From the cell containing the given text, extract its center point as (X, Y) coordinate. 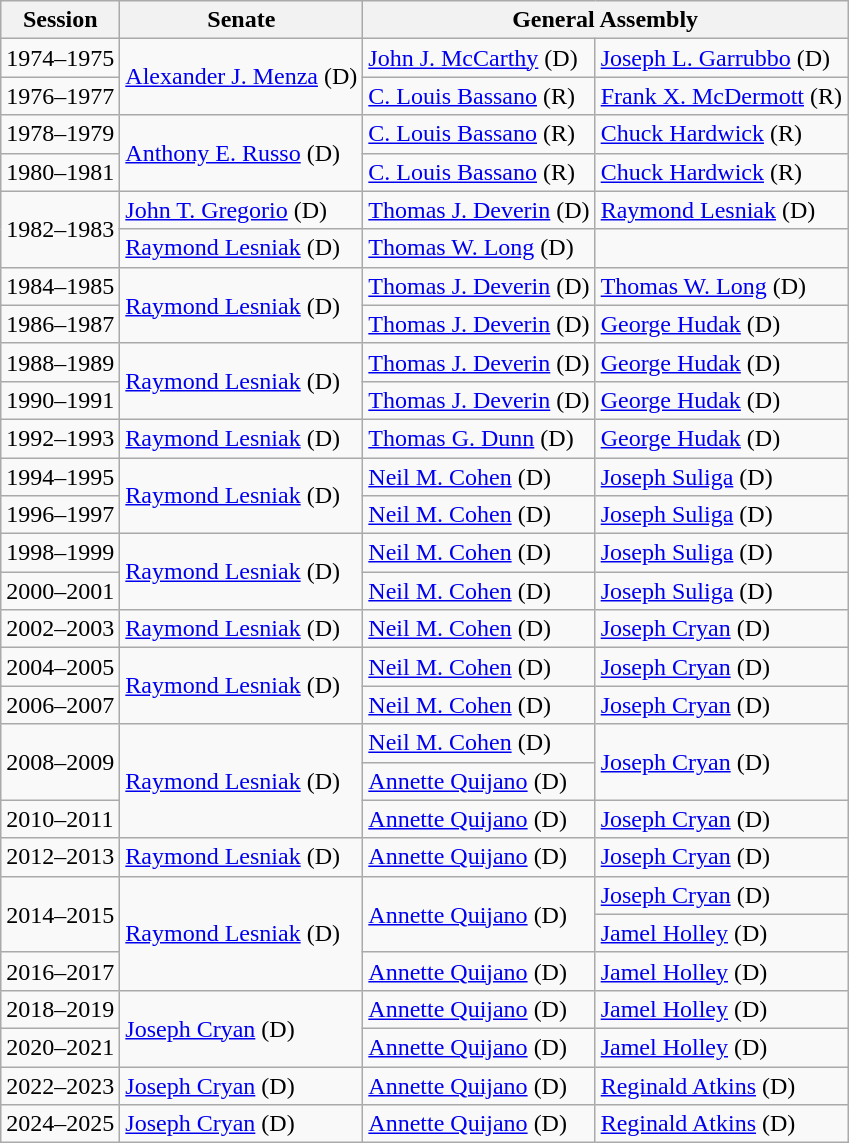
1980–1981 (60, 172)
John T. Gregorio (D) (242, 210)
1990–1991 (60, 400)
2008–2009 (60, 762)
Senate (242, 20)
Session (60, 20)
1976–1977 (60, 96)
2004–2005 (60, 667)
1992–1993 (60, 438)
2018–2019 (60, 1009)
2002–2003 (60, 629)
1982–1983 (60, 229)
1974–1975 (60, 58)
General Assembly (606, 20)
2016–2017 (60, 971)
John J. McCarthy (D) (479, 58)
1988–1989 (60, 362)
2024–2025 (60, 1124)
Frank X. McDermott (R) (721, 96)
1994–1995 (60, 477)
1984–1985 (60, 286)
2010–2011 (60, 819)
2014–2015 (60, 914)
1996–1997 (60, 515)
1998–1999 (60, 553)
Anthony E. Russo (D) (242, 153)
Alexander J. Menza (D) (242, 77)
Thomas G. Dunn (D) (479, 438)
2020–2021 (60, 1047)
2000–2001 (60, 591)
2006–2007 (60, 705)
1986–1987 (60, 324)
2012–2013 (60, 857)
1978–1979 (60, 134)
2022–2023 (60, 1085)
Joseph L. Garrubbo (D) (721, 58)
